From the cell containing the given text, extract its center point as [X, Y] coordinate. 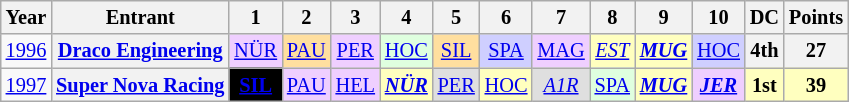
9 [664, 17]
Year [26, 17]
7 [560, 17]
MAG [560, 51]
JER [718, 85]
4 [406, 17]
4th [764, 51]
39 [816, 85]
1 [256, 17]
1st [764, 85]
5 [456, 17]
Draco Engineering [140, 51]
1996 [26, 51]
A1R [560, 85]
Super Nova Racing [140, 85]
EST [612, 51]
8 [612, 17]
DC [764, 17]
27 [816, 51]
2 [306, 17]
3 [356, 17]
1997 [26, 85]
10 [718, 17]
Entrant [140, 17]
Points [816, 17]
6 [506, 17]
HEL [356, 85]
